Pinpoint the cell where the given text exists, returning its [X, Y] midpoint coordinate. 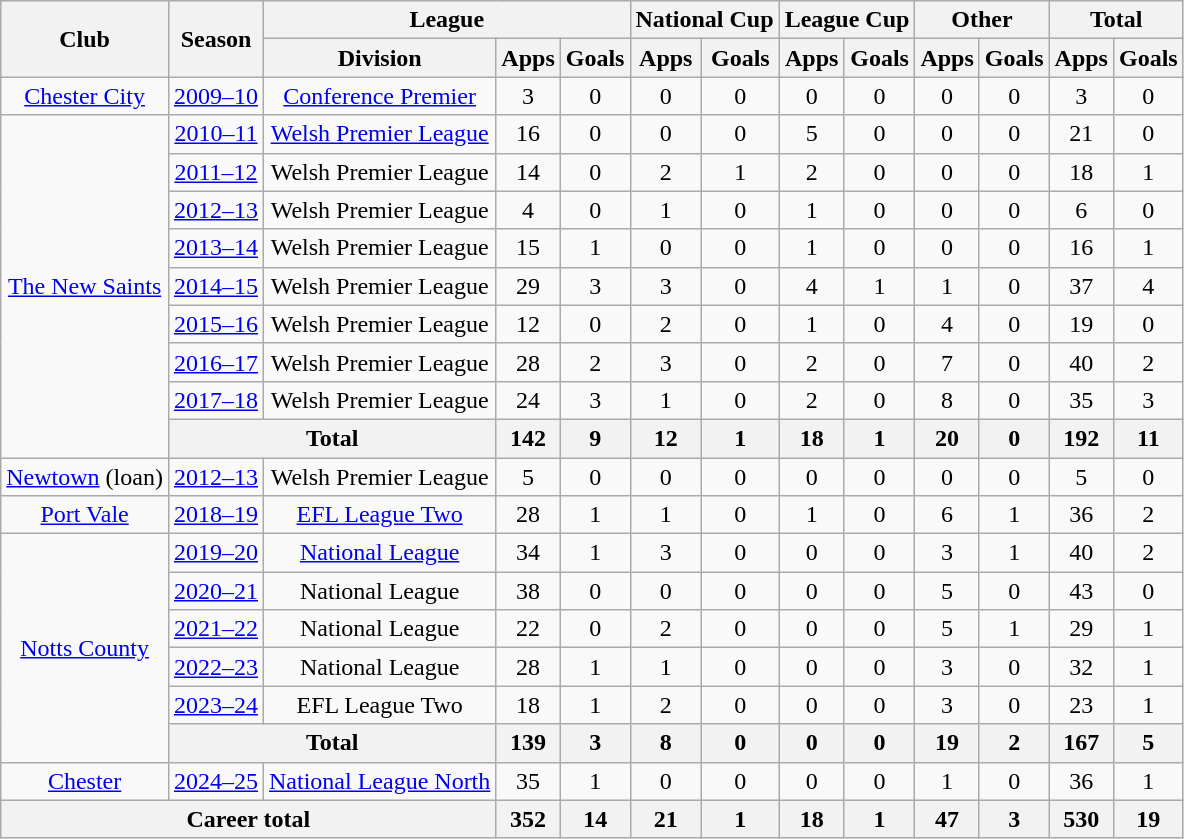
2019–20 [216, 553]
League [447, 20]
7 [947, 362]
38 [528, 591]
National Cup [704, 20]
20 [947, 438]
Season [216, 39]
24 [528, 400]
43 [1081, 591]
15 [528, 248]
192 [1081, 438]
11 [1148, 438]
Division [380, 58]
Notts County [85, 648]
2024–25 [216, 781]
2023–24 [216, 705]
Conference Premier [380, 96]
League Cup [847, 20]
37 [1081, 286]
2018–19 [216, 515]
9 [595, 438]
2013–14 [216, 248]
2016–17 [216, 362]
23 [1081, 705]
Port Vale [85, 515]
Chester City [85, 96]
142 [528, 438]
Chester [85, 781]
2017–18 [216, 400]
2010–11 [216, 134]
2020–21 [216, 591]
352 [528, 819]
2014–15 [216, 286]
2015–16 [216, 324]
The New Saints [85, 286]
167 [1081, 743]
32 [1081, 667]
2011–12 [216, 172]
Club [85, 39]
2022–23 [216, 667]
Career total [248, 819]
530 [1081, 819]
34 [528, 553]
Other [982, 20]
National League North [380, 781]
2021–22 [216, 629]
2009–10 [216, 96]
Newtown (loan) [85, 477]
47 [947, 819]
139 [528, 743]
22 [528, 629]
